Find where the given text appears and provide that cell's center as [x, y] coordinate. 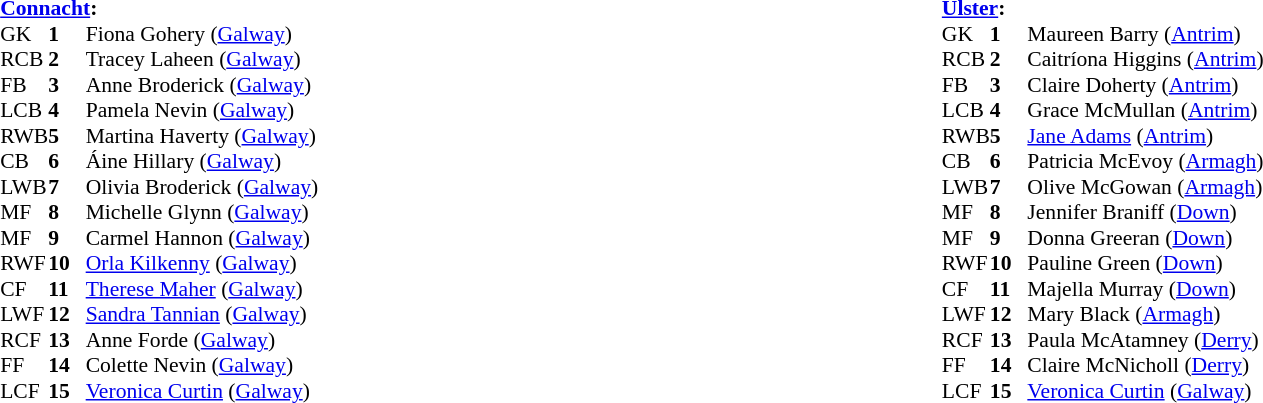
Áine Hillary (Galway) [202, 161]
Martina Haverty (Galway) [202, 136]
Maureen Barry (Antrim) [1145, 34]
Jennifer Braniff (Down) [1145, 213]
Claire McNicholl (Derry) [1145, 365]
Anne Forde (Galway) [202, 340]
Paula McAtamney (Derry) [1145, 340]
Michelle Glynn (Galway) [202, 213]
Carmel Hannon (Galway) [202, 238]
Orla Kilkenny (Galway) [202, 263]
Pamela Nevin (Galway) [202, 111]
Donna Greeran (Down) [1145, 238]
Patricia McEvoy (Armagh) [1145, 161]
Sandra Tannian (Galway) [202, 315]
Caitríona Higgins (Antrim) [1145, 59]
Mary Black (Armagh) [1145, 315]
Colette Nevin (Galway) [202, 365]
Therese Maher (Galway) [202, 289]
Grace McMullan (Antrim) [1145, 111]
Olive McGowan (Armagh) [1145, 187]
Pauline Green (Down) [1145, 263]
Olivia Broderick (Galway) [202, 187]
Fiona Gohery (Galway) [202, 34]
Majella Murray (Down) [1145, 289]
Jane Adams (Antrim) [1145, 136]
Tracey Laheen (Galway) [202, 59]
Claire Doherty (Antrim) [1145, 85]
Anne Broderick (Galway) [202, 85]
